Detect which cell encompasses the target text, then output its (X, Y) center coordinate. 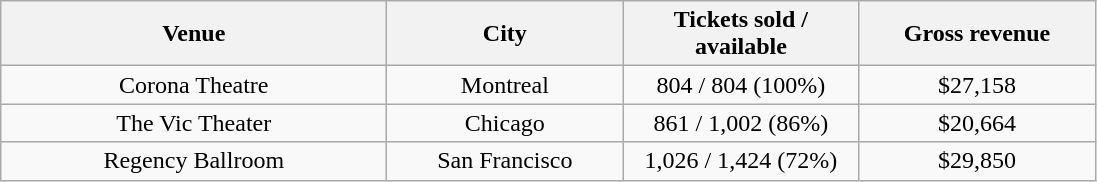
$29,850 (977, 161)
The Vic Theater (194, 123)
Montreal (505, 85)
$20,664 (977, 123)
$27,158 (977, 85)
Corona Theatre (194, 85)
861 / 1,002 (86%) (741, 123)
1,026 / 1,424 (72%) (741, 161)
Chicago (505, 123)
804 / 804 (100%) (741, 85)
San Francisco (505, 161)
Gross revenue (977, 34)
Venue (194, 34)
City (505, 34)
Regency Ballroom (194, 161)
Tickets sold / available (741, 34)
